From the cell containing the given text, extract its center point as (X, Y) coordinate. 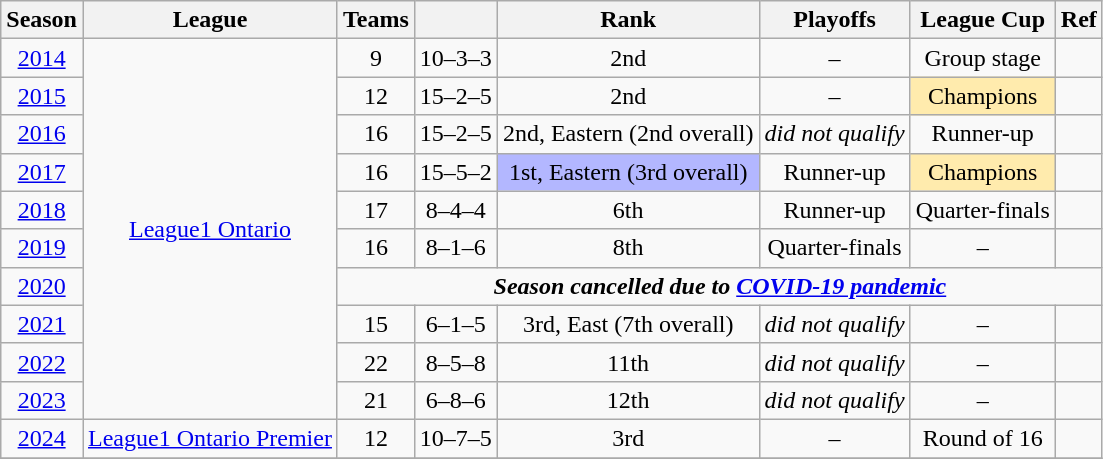
15 (376, 324)
3rd (628, 438)
15–5–2 (456, 172)
8th (628, 248)
3rd, East (7th overall) (628, 324)
2018 (42, 210)
10–3–3 (456, 58)
2015 (42, 96)
21 (376, 400)
2017 (42, 172)
8–4–4 (456, 210)
Round of 16 (982, 438)
8–1–6 (456, 248)
2019 (42, 248)
League1 Ontario Premier (210, 438)
6–1–5 (456, 324)
2022 (42, 362)
Group stage (982, 58)
Season (42, 20)
League1 Ontario (210, 230)
Rank (628, 20)
8–5–8 (456, 362)
12th (628, 400)
1st, Eastern (3rd overall) (628, 172)
League Cup (982, 20)
10–7–5 (456, 438)
2016 (42, 134)
Playoffs (834, 20)
11th (628, 362)
2021 (42, 324)
2024 (42, 438)
9 (376, 58)
22 (376, 362)
2014 (42, 58)
6–8–6 (456, 400)
Ref (1078, 20)
2020 (42, 286)
League (210, 20)
Season cancelled due to COVID-19 pandemic (720, 286)
6th (628, 210)
2023 (42, 400)
2nd, Eastern (2nd overall) (628, 134)
Teams (376, 20)
17 (376, 210)
